Capture the cell that displays the provided text and extract its (X, Y) central coordinate. 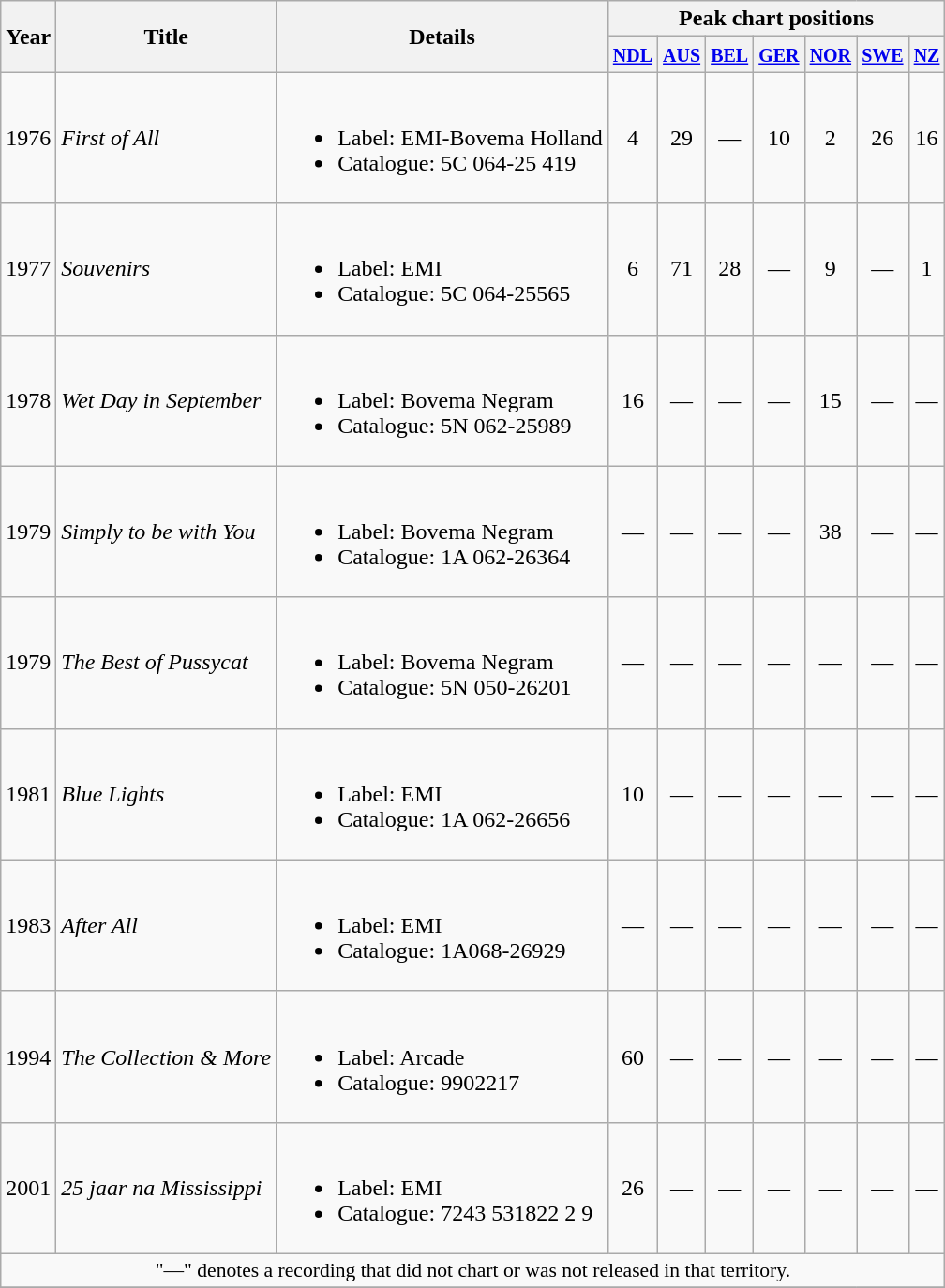
Label: Bovema NegramCatalogue: 5N 062-25989 (442, 400)
Label: Bovema NegramCatalogue: 5N 050-26201 (442, 663)
2 (831, 138)
AUS (682, 54)
NDL (632, 54)
2001 (28, 1188)
First of All (167, 138)
1983 (28, 925)
9 (831, 269)
Label: Bovema NegramCatalogue: 1A 062-26364 (442, 532)
38 (831, 532)
NOR (831, 54)
NZ (926, 54)
BEL (729, 54)
Peak chart positions (776, 19)
15 (831, 400)
The Best of Pussycat (167, 663)
25 jaar na Mississippi (167, 1188)
29 (682, 138)
1994 (28, 1056)
1977 (28, 269)
71 (682, 269)
Year (28, 37)
Label: EMICatalogue: 1A068-26929 (442, 925)
Label: EMICatalogue: 1A 062-26656 (442, 794)
Label: ArcadeCatalogue: 9902217 (442, 1056)
Blue Lights (167, 794)
1 (926, 269)
1976 (28, 138)
Title (167, 37)
Souvenirs (167, 269)
1978 (28, 400)
28 (729, 269)
Wet Day in September (167, 400)
After All (167, 925)
60 (632, 1056)
The Collection & More (167, 1056)
4 (632, 138)
6 (632, 269)
Label: EMICatalogue: 7243 531822 2 9 (442, 1188)
"—" denotes a recording that did not chart or was not released in that territory. (472, 1270)
Simply to be with You (167, 532)
Details (442, 37)
Label: EMICatalogue: 5C 064-25565 (442, 269)
Label: EMI-Bovema HollandCatalogue: 5C 064-25 419 (442, 138)
SWE (883, 54)
1981 (28, 794)
GER (779, 54)
